Return (X, Y) of the center of cell containing provided text 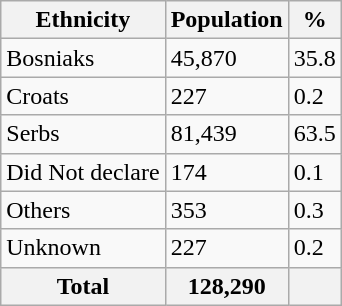
Bosniaks (83, 58)
Others (83, 210)
Population (226, 20)
% (314, 20)
63.5 (314, 134)
45,870 (226, 58)
Did Not declare (83, 172)
81,439 (226, 134)
353 (226, 210)
Total (83, 286)
0.1 (314, 172)
35.8 (314, 58)
0.3 (314, 210)
Serbs (83, 134)
128,290 (226, 286)
Unknown (83, 248)
Ethnicity (83, 20)
Croats (83, 96)
174 (226, 172)
